Scan for the cell matching the given text and deliver its (X, Y) coordinate at center. 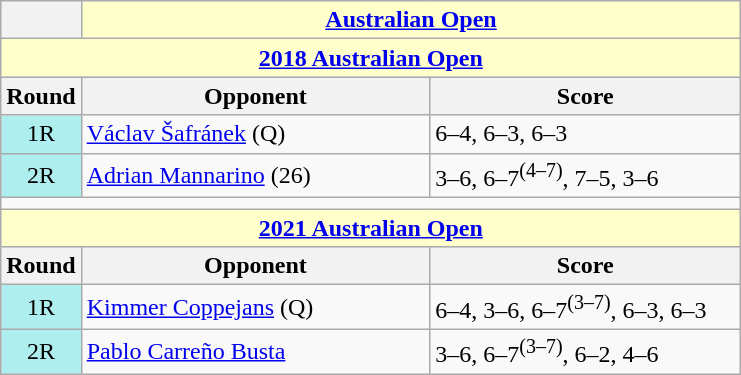
Václav Šafránek (Q) (256, 134)
2021 Australian Open (371, 228)
6–4, 3–6, 6–7(3–7), 6–3, 6–3 (586, 308)
Adrian Mannarino (26) (256, 176)
Pablo Carreño Busta (256, 352)
3–6, 6–7(4–7), 7–5, 3–6 (586, 176)
3–6, 6–7(3–7), 6–2, 4–6 (586, 352)
6–4, 6–3, 6–3 (586, 134)
2018 Australian Open (371, 58)
Kimmer Coppejans (Q) (256, 308)
Australian Open (411, 20)
